Locate the cell with the specified text and output its (X, Y) center coordinate. 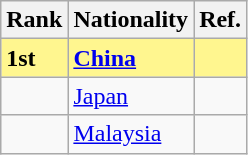
Ref. (220, 20)
Rank (34, 20)
China (131, 58)
Malaysia (131, 134)
Nationality (131, 20)
Japan (131, 96)
1st (34, 58)
